Extract the [X, Y] coordinate from the center of the cell holding the provided text.  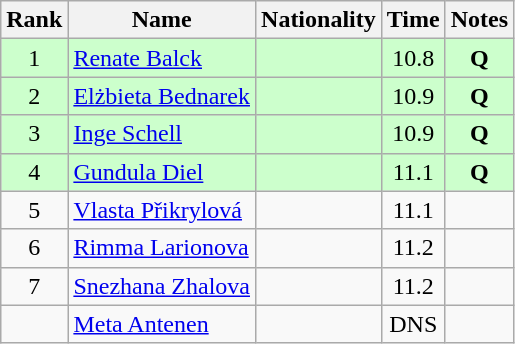
DNS [413, 324]
Vlasta Přikrylová [162, 210]
Gundula Diel [162, 172]
4 [34, 172]
Rimma Larionova [162, 248]
2 [34, 96]
Name [162, 20]
5 [34, 210]
Inge Schell [162, 134]
3 [34, 134]
Snezhana Zhalova [162, 286]
Elżbieta Bednarek [162, 96]
Rank [34, 20]
10.8 [413, 58]
Nationality [319, 20]
Meta Antenen [162, 324]
Time [413, 20]
7 [34, 286]
6 [34, 248]
1 [34, 58]
Renate Balck [162, 58]
Notes [479, 20]
